Output the [x, y] coordinate of the center of the cell containing the given text.  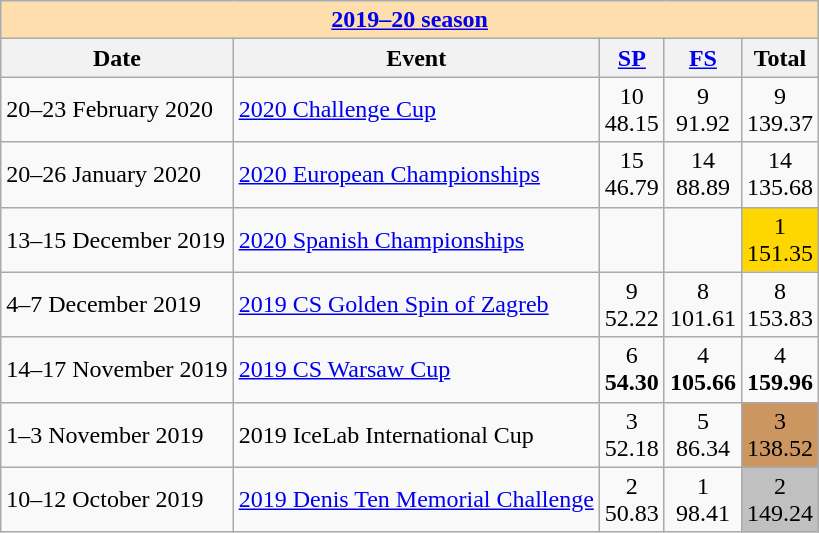
10 48.15 [632, 110]
8 153.83 [780, 304]
2020 Challenge Cup [416, 110]
3 52.18 [632, 434]
9 52.22 [632, 304]
13–15 December 2019 [117, 240]
FS [702, 58]
4 105.66 [702, 370]
10–12 October 2019 [117, 500]
14 88.89 [702, 174]
Date [117, 58]
Total [780, 58]
1 151.35 [780, 240]
9 91.92 [702, 110]
2019 CS Golden Spin of Zagreb [416, 304]
15 46.79 [632, 174]
6 54.30 [632, 370]
2019 CS Warsaw Cup [416, 370]
8 101.61 [702, 304]
3 138.52 [780, 434]
2 149.24 [780, 500]
2019 IceLab International Cup [416, 434]
1–3 November 2019 [117, 434]
2019–20 season [410, 20]
2 50.83 [632, 500]
1 98.41 [702, 500]
14 135.68 [780, 174]
4 159.96 [780, 370]
9 139.37 [780, 110]
4–7 December 2019 [117, 304]
SP [632, 58]
14–17 November 2019 [117, 370]
20–26 January 2020 [117, 174]
2020 Spanish Championships [416, 240]
5 86.34 [702, 434]
2020 European Championships [416, 174]
Event [416, 58]
20–23 February 2020 [117, 110]
2019 Denis Ten Memorial Challenge [416, 500]
